Identify which cell holds the provided text, then report its (X, Y) central coordinate. 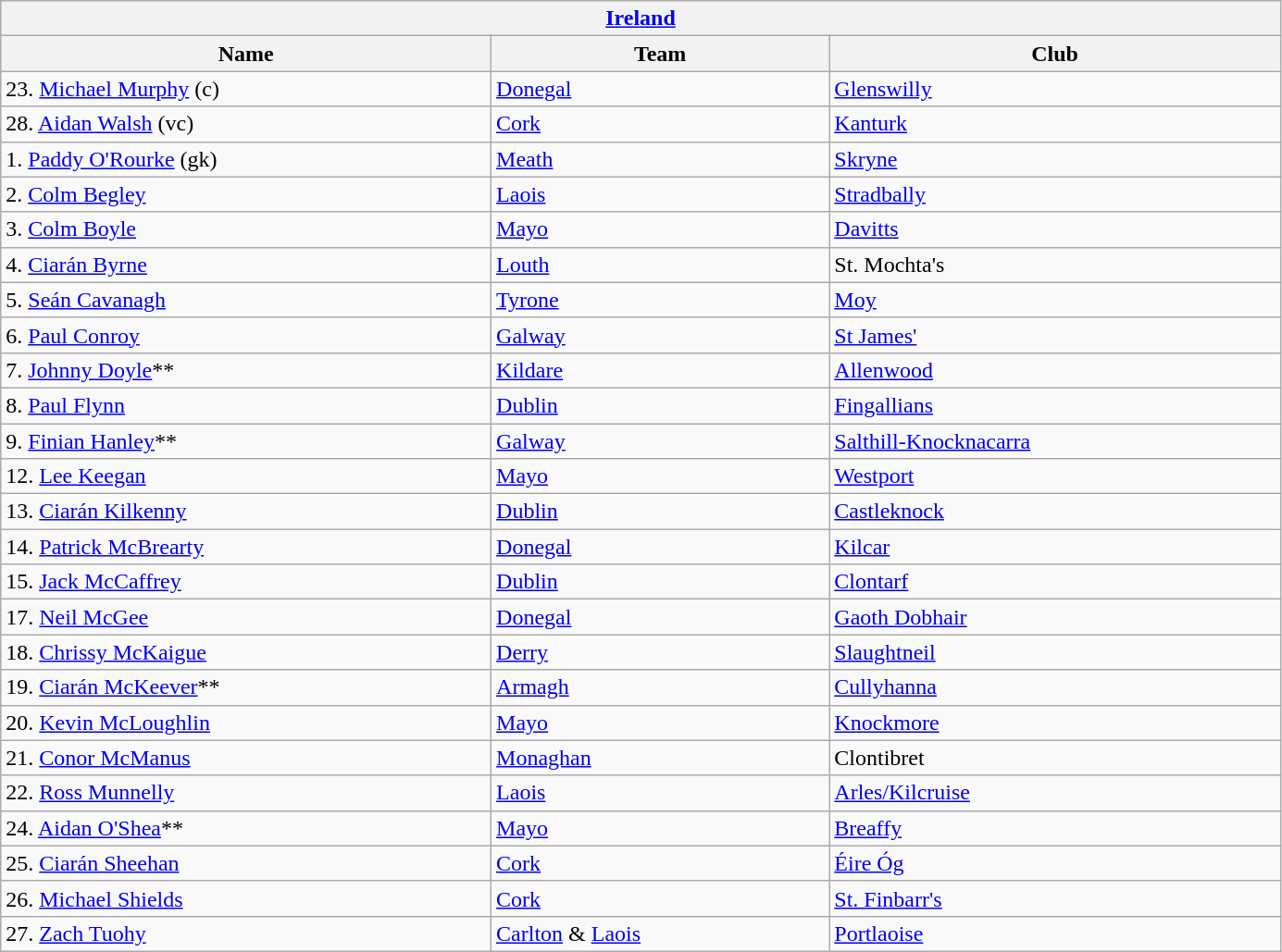
9. Finian Hanley** (246, 441)
12. Lee Keegan (246, 476)
Salthill-Knocknacarra (1055, 441)
15. Jack McCaffrey (246, 582)
27. Zach Tuohy (246, 933)
Name (246, 54)
Monaghan (661, 758)
Ireland (641, 19)
26. Michael Shields (246, 898)
Knockmore (1055, 723)
14. Patrick McBrearty (246, 547)
4. Ciarán Byrne (246, 265)
Cullyhanna (1055, 687)
Castleknock (1055, 512)
Gaoth Dobhair (1055, 617)
St. Mochta's (1055, 265)
23. Michael Murphy (c) (246, 89)
7. Johnny Doyle** (246, 370)
22. Ross Munnelly (246, 793)
28. Aidan Walsh (vc) (246, 124)
Meath (661, 159)
Stradbally (1055, 194)
18. Chrissy McKaigue (246, 652)
Arles/Kilcruise (1055, 793)
20. Kevin McLoughlin (246, 723)
Kanturk (1055, 124)
Kilcar (1055, 547)
Tyrone (661, 300)
Armagh (661, 687)
Slaughtneil (1055, 652)
St. Finbarr's (1055, 898)
21. Conor McManus (246, 758)
19. Ciarán McKeever** (246, 687)
Moy (1055, 300)
Davitts (1055, 229)
Team (661, 54)
Club (1055, 54)
St James' (1055, 335)
Skryne (1055, 159)
25. Ciarán Sheehan (246, 863)
13. Ciarán Kilkenny (246, 512)
17. Neil McGee (246, 617)
Westport (1055, 476)
Kildare (661, 370)
Carlton & Laois (661, 933)
Portlaoise (1055, 933)
Louth (661, 265)
Derry (661, 652)
Allenwood (1055, 370)
1. Paddy O'Rourke (gk) (246, 159)
Fingallians (1055, 405)
5. Seán Cavanagh (246, 300)
6. Paul Conroy (246, 335)
Clontibret (1055, 758)
Glenswilly (1055, 89)
Éire Óg (1055, 863)
3. Colm Boyle (246, 229)
24. Aidan O'Shea** (246, 828)
8. Paul Flynn (246, 405)
Breaffy (1055, 828)
Clontarf (1055, 582)
2. Colm Begley (246, 194)
